Return (x, y) of the center of cell containing provided text 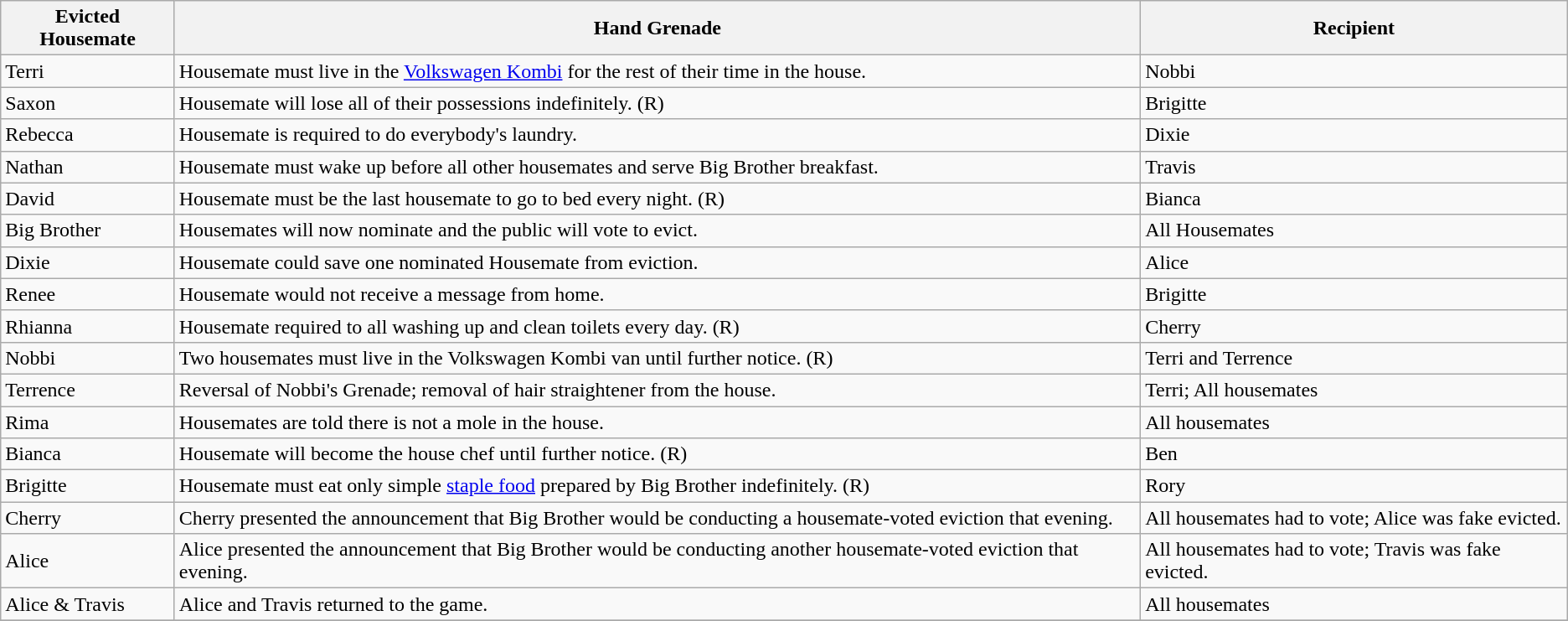
Reversal of Nobbi's Grenade; removal of hair straightener from the house. (657, 390)
Cherry presented the announcement that Big Brother would be conducting a housemate-voted eviction that evening. (657, 518)
Rhianna (87, 326)
Terri; All housemates (1354, 390)
Housemate would not receive a message from home. (657, 294)
Big Brother (87, 230)
Housemate is required to do everybody's laundry. (657, 135)
Housemates will now nominate and the public will vote to evict. (657, 230)
Hand Grenade (657, 28)
Alice presented the announcement that Big Brother would be conducting another housemate-voted eviction that evening. (657, 561)
Terri and Terrence (1354, 358)
Housemate must live in the Volkswagen Kombi for the rest of their time in the house. (657, 71)
Two housemates must live in the Volkswagen Kombi van until further notice. (R) (657, 358)
Housemate must eat only simple staple food prepared by Big Brother indefinitely. (R) (657, 486)
Terri (87, 71)
Saxon (87, 103)
Evicted Housemate (87, 28)
Housemate will become the house chef until further notice. (R) (657, 454)
All housemates had to vote; Alice was fake evicted. (1354, 518)
Travis (1354, 167)
Ben (1354, 454)
Rory (1354, 486)
Nathan (87, 167)
Housemate will lose all of their possessions indefinitely. (R) (657, 103)
Recipient (1354, 28)
Housemate required to all washing up and clean toilets every day. (R) (657, 326)
All Housemates (1354, 230)
Housemate could save one nominated Housemate from eviction. (657, 262)
Housemate must be the last housemate to go to bed every night. (R) (657, 199)
Housemates are told there is not a mole in the house. (657, 422)
Housemate must wake up before all other housemates and serve Big Brother breakfast. (657, 167)
Renee (87, 294)
Alice and Travis returned to the game. (657, 604)
All housemates had to vote; Travis was fake evicted. (1354, 561)
Rebecca (87, 135)
Rima (87, 422)
David (87, 199)
Alice & Travis (87, 604)
Terrence (87, 390)
